Determine the (x, y) coordinate at the center of the cell enclosing the given text.  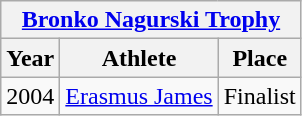
Place (260, 58)
2004 (30, 96)
Finalist (260, 96)
Bronko Nagurski Trophy (152, 20)
Year (30, 58)
Athlete (139, 58)
Erasmus James (139, 96)
